Capture the cell that displays the provided text and extract its (X, Y) central coordinate. 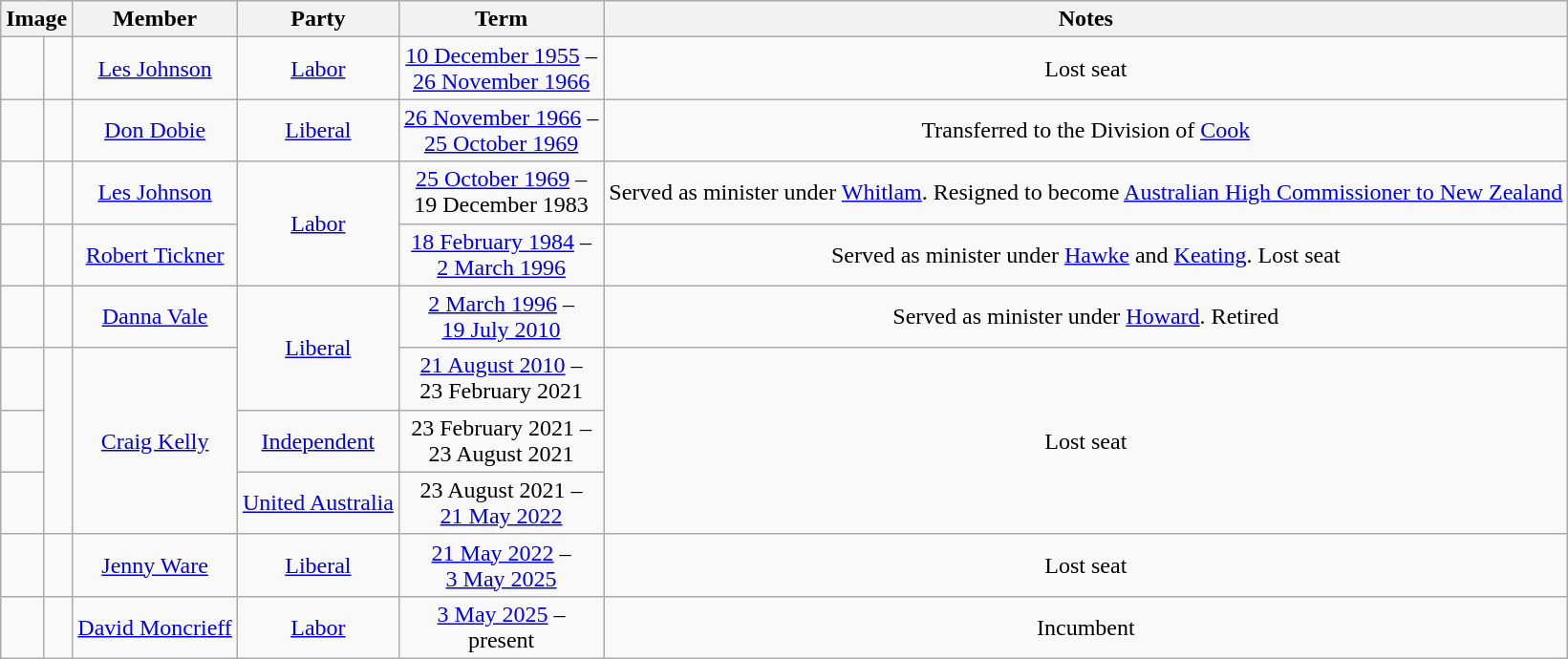
Served as minister under Howard. Retired (1085, 317)
Party (317, 19)
10 December 1955 –26 November 1966 (501, 69)
Image (36, 19)
Term (501, 19)
Notes (1085, 19)
Robert Tickner (155, 254)
Craig Kelly (155, 441)
Transferred to the Division of Cook (1085, 130)
26 November 1966 –25 October 1969 (501, 130)
Served as minister under Whitlam. Resigned to become Australian High Commissioner to New Zealand (1085, 193)
21 May 2022 – 3 May 2025 (501, 565)
United Australia (317, 502)
Danna Vale (155, 317)
2 March 1996 –19 July 2010 (501, 317)
David Moncrieff (155, 627)
Incumbent (1085, 627)
18 February 1984 –2 March 1996 (501, 254)
23 August 2021 –21 May 2022 (501, 502)
Jenny Ware (155, 565)
3 May 2025 –present (501, 627)
Don Dobie (155, 130)
23 February 2021 –23 August 2021 (501, 441)
Served as minister under Hawke and Keating. Lost seat (1085, 254)
21 August 2010 –23 February 2021 (501, 378)
Member (155, 19)
25 October 1969 –19 December 1983 (501, 193)
Independent (317, 441)
